Capture the cell that displays the provided text and extract its (X, Y) central coordinate. 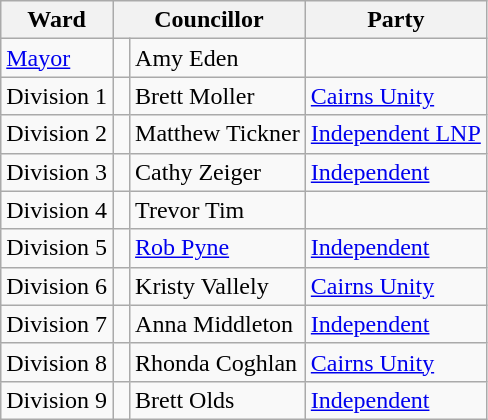
Mayor (57, 58)
Anna Middleton (218, 324)
Division 5 (57, 248)
Councillor (208, 20)
Rhonda Coghlan (218, 362)
Division 7 (57, 324)
Division 6 (57, 286)
Brett Moller (218, 96)
Division 9 (57, 400)
Ward (57, 20)
Party (396, 20)
Division 3 (57, 172)
Division 4 (57, 210)
Kristy Vallely (218, 286)
Matthew Tickner (218, 134)
Division 1 (57, 96)
Division 2 (57, 134)
Rob Pyne (218, 248)
Amy Eden (218, 58)
Brett Olds (218, 400)
Cathy Zeiger (218, 172)
Division 8 (57, 362)
Trevor Tim (218, 210)
Independent LNP (396, 134)
